Capture the cell that displays the provided text and extract its (x, y) central coordinate. 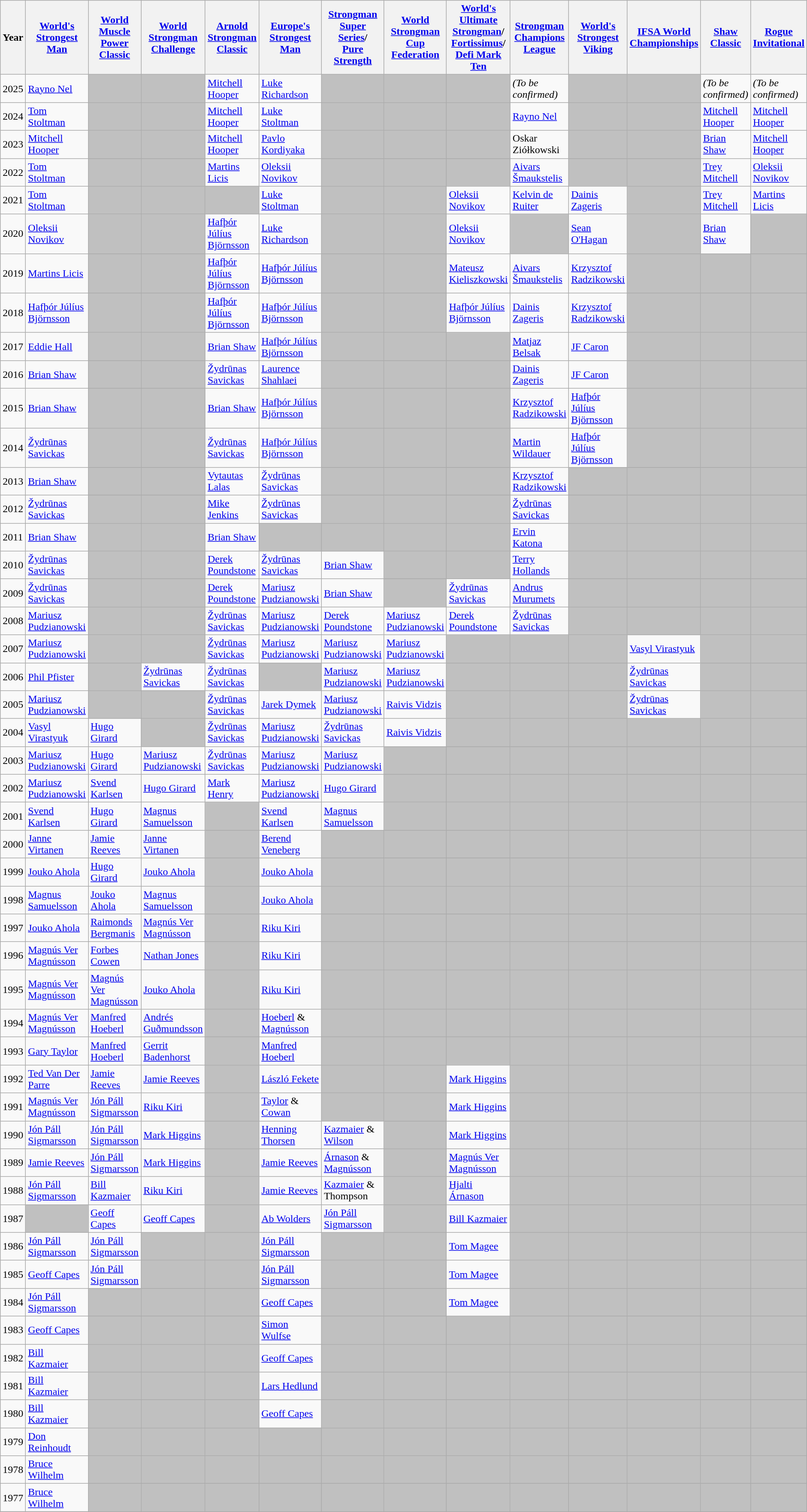
Nathan Jones (173, 956)
1982 (13, 1358)
2014 (13, 448)
1998 (13, 900)
Mark Henry (232, 788)
Strongman Super Series/Pure Strength (353, 38)
2019 (13, 273)
Mateusz Kieliszkowski (478, 273)
2006 (13, 677)
1986 (13, 1246)
2004 (13, 733)
Lars Hedlund (290, 1386)
Laurence Shahlaei (290, 374)
Eddie Hall (57, 347)
Forbes Cowen (115, 956)
2007 (13, 649)
1991 (13, 1107)
2009 (13, 593)
World Muscle Power Classic (115, 38)
1985 (13, 1274)
Berend Veneberg (290, 844)
2003 (13, 760)
Rogue Invitational (779, 38)
Matjaz Belsak (539, 347)
2020 (13, 234)
2015 (13, 408)
1977 (13, 1498)
Raimonds Bergmanis (115, 928)
Terry Hollands (539, 565)
2008 (13, 621)
Andrés Guðmundsson (173, 1023)
1994 (13, 1023)
2021 (13, 200)
Sean O'Hagan (598, 234)
World Strongman Challenge (173, 38)
1988 (13, 1191)
Kazmaier &Thompson (353, 1191)
Ab Wolders (290, 1218)
2018 (13, 313)
1999 (13, 872)
Árnason &Magnússon (353, 1162)
1980 (13, 1414)
Don Reinhoudt (57, 1442)
Strongman Champions League (539, 38)
1990 (13, 1135)
1996 (13, 956)
2024 (13, 117)
World's Strongest Man (57, 38)
1983 (13, 1330)
2001 (13, 816)
2005 (13, 704)
Jarek Dymek (290, 704)
Gary Taylor (57, 1051)
Mike Jenkins (232, 510)
World's Ultimate Strongman/Fortissimus/Defi Mark Ten (478, 38)
1984 (13, 1302)
Simon Wulfse (290, 1330)
1995 (13, 990)
László Fekete (290, 1079)
2016 (13, 374)
Ervin Katona (539, 537)
2022 (13, 172)
2000 (13, 844)
Pavlo Kordiyaka (290, 144)
1993 (13, 1051)
Kazmaier &Wilson (353, 1135)
Arnold Strongman Classic (232, 38)
1992 (13, 1079)
1981 (13, 1386)
Oskar Ziółkowski (539, 144)
2013 (13, 481)
1987 (13, 1218)
Taylor &Cowan (290, 1107)
2002 (13, 788)
Phil Pfister (57, 677)
Hjalti Árnason (478, 1191)
2011 (13, 537)
IFSA World Championships (664, 38)
2023 (13, 144)
Gerrit Badenhorst (173, 1051)
Shaw Classic (725, 38)
Henning Thorsen (290, 1135)
World Strongman Cup Federation (415, 38)
2012 (13, 510)
1989 (13, 1162)
Vytautas Lalas (232, 481)
2025 (13, 88)
1978 (13, 1470)
2017 (13, 347)
Martin Wildauer (539, 448)
Ted Van Der Parre (57, 1079)
World's Strongest Viking (598, 38)
Kelvin de Ruiter (539, 200)
Europe's Strongest Man (290, 38)
Andrus Murumets (539, 593)
Year (13, 38)
1997 (13, 928)
1979 (13, 1442)
Hoeberl &Magnússon (290, 1023)
2010 (13, 565)
